Pinpoint the cell where the given text exists, returning its [X, Y] midpoint coordinate. 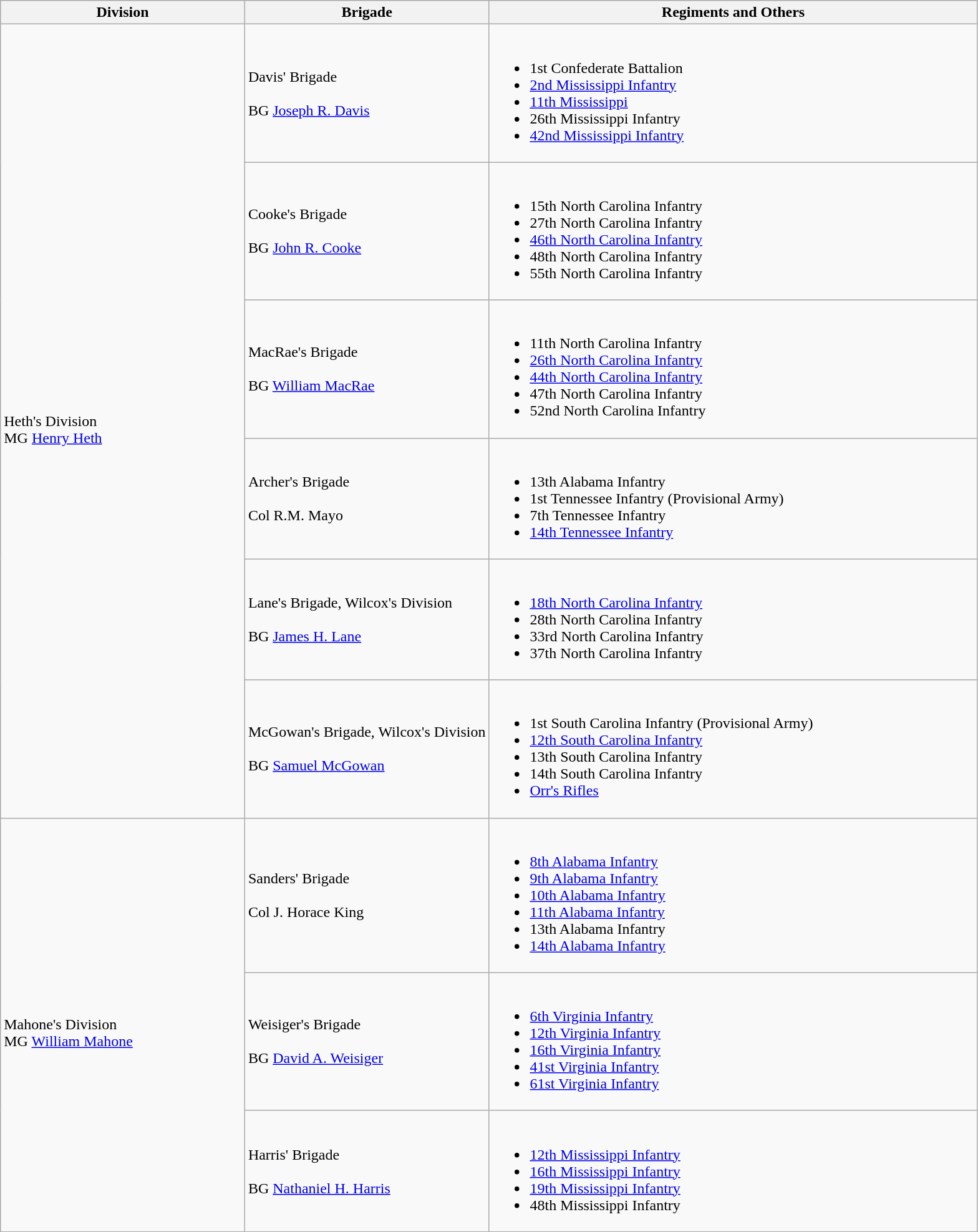
Archer's Brigade Col R.M. Mayo [367, 498]
1st Confederate Battalion2nd Mississippi Infantry11th Mississippi26th Mississippi Infantry42nd Mississippi Infantry [733, 94]
11th North Carolina Infantry26th North Carolina Infantry44th North Carolina Infantry47th North Carolina Infantry52nd North Carolina Infantry [733, 369]
Regiments and Others [733, 12]
13th Alabama Infantry1st Tennessee Infantry (Provisional Army)7th Tennessee Infantry14th Tennessee Infantry [733, 498]
Division [123, 12]
Sanders' Brigade Col J. Horace King [367, 895]
Brigade [367, 12]
Harris' Brigade BG Nathaniel H. Harris [367, 1171]
Mahone's Division MG William Mahone [123, 1024]
Cooke's Brigade BG John R. Cooke [367, 231]
Davis' Brigade BG Joseph R. Davis [367, 94]
6th Virginia Infantry12th Virginia Infantry16th Virginia Infantry41st Virginia Infantry61st Virginia Infantry [733, 1042]
Lane's Brigade, Wilcox's Division BG James H. Lane [367, 619]
Weisiger's Brigade BG David A. Weisiger [367, 1042]
12th Mississippi Infantry16th Mississippi Infantry19th Mississippi Infantry48th Mississippi Infantry [733, 1171]
1st South Carolina Infantry (Provisional Army)12th South Carolina Infantry13th South Carolina Infantry14th South Carolina InfantryOrr's Rifles [733, 749]
McGowan's Brigade, Wilcox's Division BG Samuel McGowan [367, 749]
15th North Carolina Infantry27th North Carolina Infantry46th North Carolina Infantry48th North Carolina Infantry55th North Carolina Infantry [733, 231]
MacRae's Brigade BG William MacRae [367, 369]
Heth's Division MG Henry Heth [123, 421]
8th Alabama Infantry9th Alabama Infantry10th Alabama Infantry11th Alabama Infantry13th Alabama Infantry14th Alabama Infantry [733, 895]
18th North Carolina Infantry28th North Carolina Infantry33rd North Carolina Infantry37th North Carolina Infantry [733, 619]
